For the text-containing cell, return its midpoint in (x, y) coordinate format. 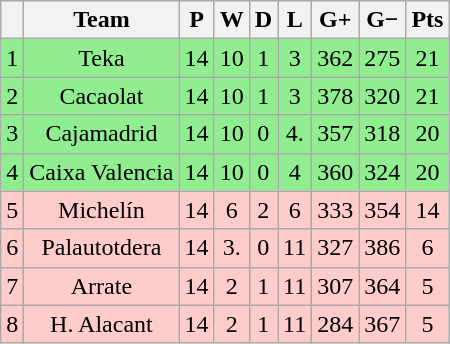
362 (336, 58)
Cajamadrid (102, 134)
3. (232, 248)
320 (382, 96)
Teka (102, 58)
H. Alacant (102, 324)
W (232, 20)
4. (295, 134)
357 (336, 134)
Michelín (102, 210)
L (295, 20)
G+ (336, 20)
327 (336, 248)
Arrate (102, 286)
364 (382, 286)
P (196, 20)
333 (336, 210)
275 (382, 58)
360 (336, 172)
Palautotdera (102, 248)
307 (336, 286)
Pts (428, 20)
Team (102, 20)
367 (382, 324)
386 (382, 248)
354 (382, 210)
Caixa Valencia (102, 172)
8 (12, 324)
318 (382, 134)
Cacaolat (102, 96)
378 (336, 96)
7 (12, 286)
284 (336, 324)
D (263, 20)
G− (382, 20)
324 (382, 172)
